Determine the (X, Y) coordinate at the center of the cell enclosing the given text.  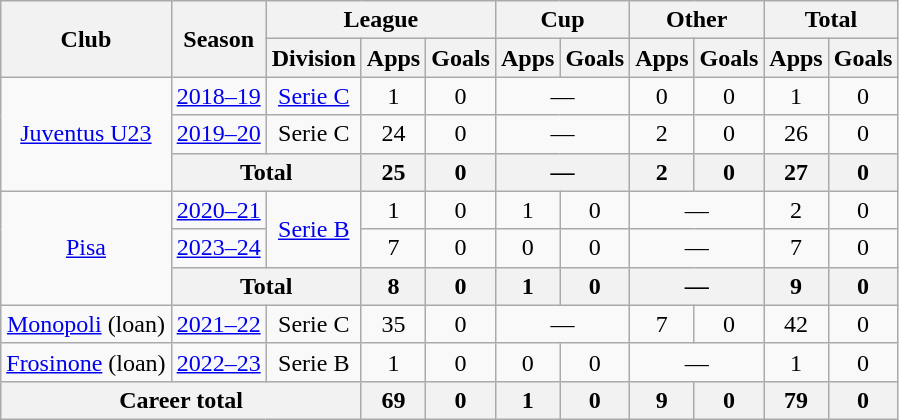
2019–20 (218, 134)
24 (393, 134)
Cup (562, 20)
27 (796, 172)
Pisa (86, 248)
35 (393, 324)
8 (393, 286)
2021–22 (218, 324)
League (380, 20)
Career total (182, 400)
2022–23 (218, 362)
Monopoli (loan) (86, 324)
2018–19 (218, 96)
Juventus U23 (86, 134)
25 (393, 172)
2020–21 (218, 210)
Other (697, 20)
79 (796, 400)
Club (86, 39)
2023–24 (218, 248)
Frosinone (loan) (86, 362)
26 (796, 134)
42 (796, 324)
Division (314, 58)
69 (393, 400)
Season (218, 39)
